Search for the cell housing the specified text and yield its [X, Y] center coordinate. 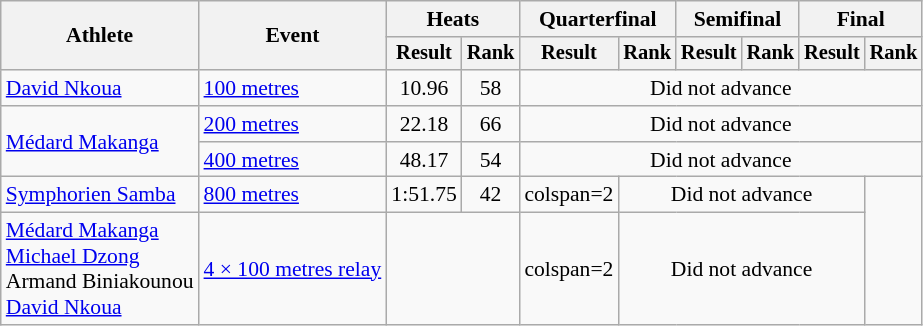
58 [491, 88]
4 × 100 metres relay [293, 269]
100 metres [293, 88]
200 metres [293, 124]
1:51.75 [424, 195]
Médard Makanga [100, 142]
Athlete [100, 36]
Semifinal [738, 19]
42 [491, 195]
66 [491, 124]
54 [491, 160]
Event [293, 36]
Symphorien Samba [100, 195]
Quarterfinal [598, 19]
10.96 [424, 88]
Final [860, 19]
48.17 [424, 160]
800 metres [293, 195]
22.18 [424, 124]
Médard MakangaMichael DzongArmand BiniakounouDavid Nkoua [100, 269]
Heats [452, 19]
David Nkoua [100, 88]
400 metres [293, 160]
